Output the (X, Y) coordinate of the center of the cell containing the given text.  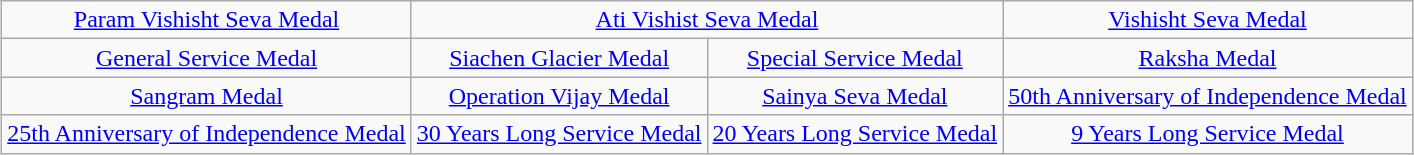
Siachen Glacier Medal (559, 58)
25th Anniversary of Independence Medal (207, 134)
Param Vishisht Seva Medal (207, 20)
30 Years Long Service Medal (559, 134)
9 Years Long Service Medal (1208, 134)
Raksha Medal (1208, 58)
20 Years Long Service Medal (855, 134)
Special Service Medal (855, 58)
General Service Medal (207, 58)
Sangram Medal (207, 96)
Vishisht Seva Medal (1208, 20)
Ati Vishist Seva Medal (706, 20)
50th Anniversary of Independence Medal (1208, 96)
Sainya Seva Medal (855, 96)
Operation Vijay Medal (559, 96)
